Output the (X, Y) coordinate of the center of the cell containing the given text.  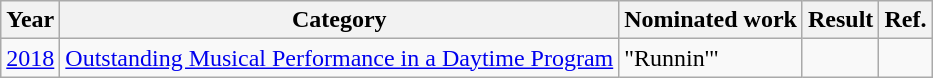
Outstanding Musical Performance in a Daytime Program (340, 58)
Category (340, 20)
"Runnin'" (711, 58)
Ref. (906, 20)
Year (30, 20)
Nominated work (711, 20)
2018 (30, 58)
Result (840, 20)
